Capture the cell that displays the provided text and extract its [x, y] central coordinate. 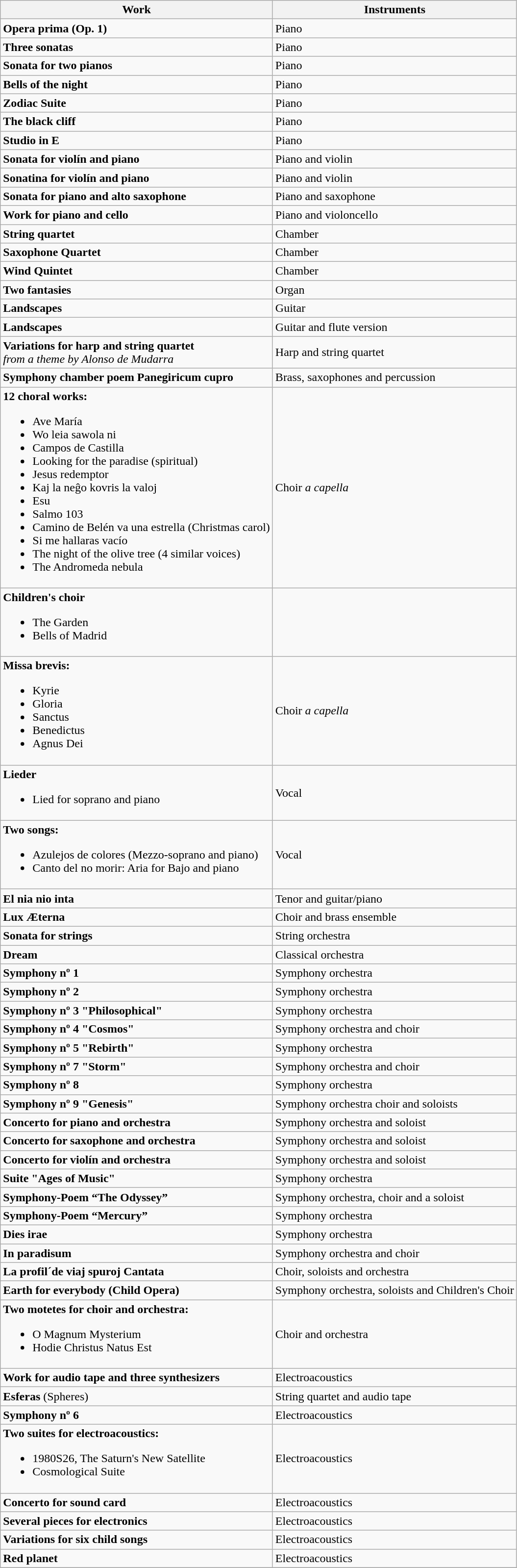
Wind Quintet [137, 271]
Symphony-Poem “The Odyssey” [137, 1197]
Work for piano and cello [137, 215]
Missa brevis:KyrieGloriaSanctusBenedictusAgnus Dei [137, 711]
Symphony nº 7 "Storm" [137, 1066]
String quartet and audio tape [394, 1396]
Two suites for electroacoustics:1980S26, The Saturn's New SatelliteCosmological Suite [137, 1459]
Two motetes for choir and orchestra:O Magnum MysteriumHodie Christus Natus Est [137, 1334]
LiederLied for soprano and piano [137, 792]
El nia nio inta [137, 898]
Choir, soloists and orchestra [394, 1272]
String orchestra [394, 936]
Dream [137, 955]
Lux Æterna [137, 917]
Classical orchestra [394, 955]
Sonata for two pianos [137, 66]
Work for audio tape and three synthesizers [137, 1378]
Symphony orchestra, choir and a soloist [394, 1197]
Organ [394, 290]
Symphony nº 5 "Rebirth" [137, 1048]
Tenor and guitar/piano [394, 898]
Symphony nº 8 [137, 1085]
Two fantasies [137, 290]
Esferas (Spheres) [137, 1396]
Symphony orchestra choir and soloists [394, 1104]
Three sonatas [137, 47]
Concerto for saxophone and orchestra [137, 1141]
Brass, saxophones and percussion [394, 378]
Opera prima (Op. 1) [137, 28]
Studio in E [137, 140]
Sonatina for violín and piano [137, 177]
Symphony nº 4 "Cosmos" [137, 1029]
Harp and string quartet [394, 352]
Zodiac Suite [137, 103]
Bells of the night [137, 84]
Symphony-Poem “Mercury” [137, 1215]
Guitar [394, 308]
Earth for everybody (Child Opera) [137, 1290]
Piano and saxophone [394, 196]
Dies irae [137, 1234]
Choir and brass ensemble [394, 917]
String quartet [137, 234]
Guitar and flute version [394, 327]
Symphony nº 1 [137, 973]
Children's choirThe GardenBells of Madrid [137, 622]
Choir and orchestra [394, 1334]
Symphony nº 6 [137, 1415]
Concerto for violín and orchestra [137, 1160]
Work [137, 10]
Variations for harp and string quartetfrom a theme by Alonso de Mudarra [137, 352]
Symphony chamber poem Panegiricum cupro [137, 378]
In paradisum [137, 1253]
Sonata for piano and alto saxophone [137, 196]
Symphony nº 2 [137, 992]
Saxophone Quartet [137, 253]
Concerto for piano and orchestra [137, 1122]
Instruments [394, 10]
La profil´de viaj spuroj Cantata [137, 1272]
Two songs:Azulejos de colores (Mezzo-soprano and piano)Canto del no morir: Aria for Bajo and piano [137, 855]
Several pieces for electronics [137, 1521]
Suite "Ages of Music" [137, 1178]
Piano and violoncello [394, 215]
Variations for six child songs [137, 1540]
Concerto for sound card [137, 1502]
The black cliff [137, 122]
Red planet [137, 1558]
Symphony nº 9 "Genesis" [137, 1104]
Symphony nº 3 "Philosophical" [137, 1011]
Sonata for strings [137, 936]
Sonata for violín and piano [137, 159]
Symphony orchestra, soloists and Children's Choir [394, 1290]
